Find where the given text appears and provide that cell's center as [X, Y] coordinate. 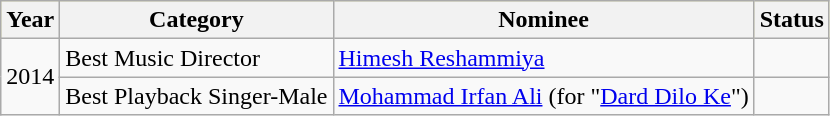
Status [792, 20]
Himesh Reshammiya [544, 58]
Category [196, 20]
Best Music Director [196, 58]
Year [30, 20]
Nominee [544, 20]
Best Playback Singer-Male [196, 96]
2014 [30, 77]
Mohammad Irfan Ali (for "Dard Dilo Ke") [544, 96]
